Detect which cell encompasses the target text, then output its (x, y) center coordinate. 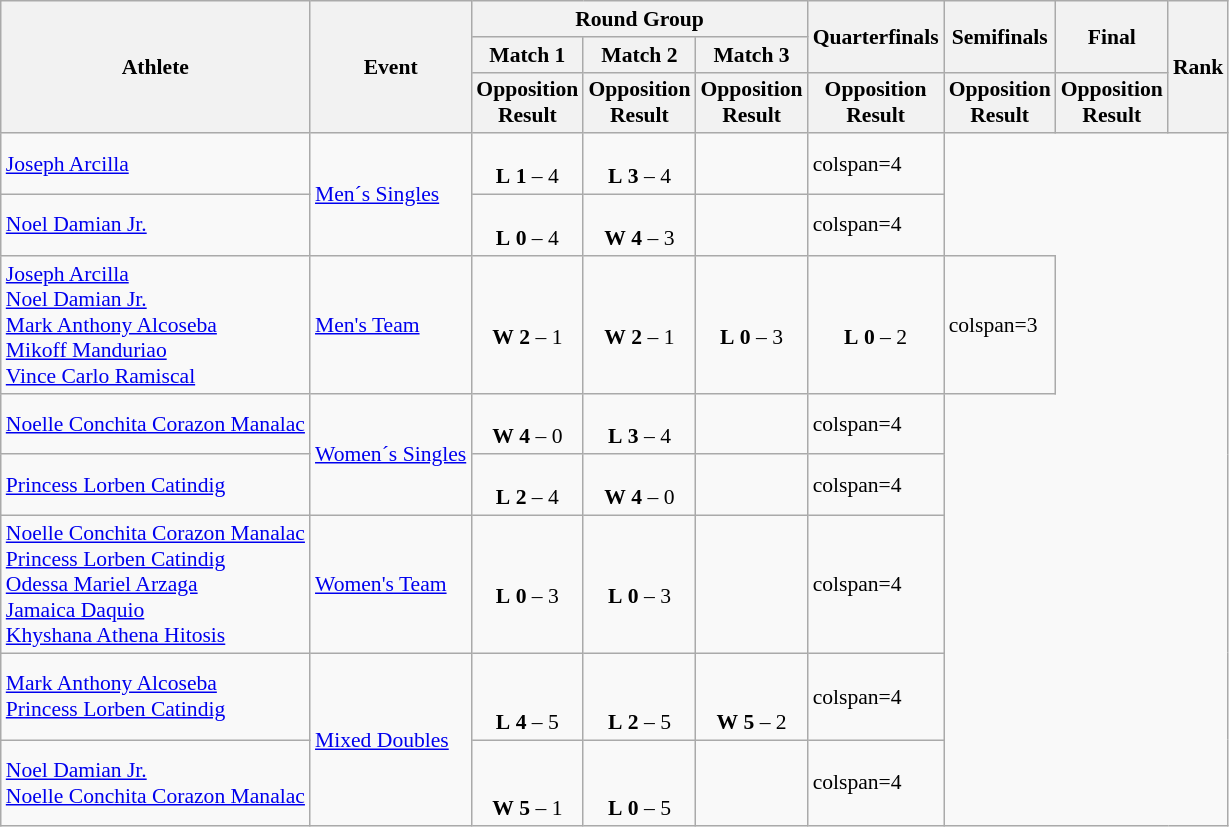
L 2 – 5 (639, 696)
L 0 – 5 (639, 784)
Women's Team (390, 585)
L 0 – 4 (527, 226)
Mark Anthony AlcosebaPrincess Lorben Catindig (156, 696)
Athlete (156, 67)
colspan=3 (1000, 325)
L 1 – 4 (527, 164)
Mixed Doubles (390, 740)
Joseph Arcilla (156, 164)
W 5 – 1 (527, 784)
Match 1 (527, 55)
Men´s Singles (390, 195)
Princess Lorben Catindig (156, 486)
Men's Team (390, 325)
W 5 – 2 (751, 696)
Joseph ArcillaNoel Damian Jr.Mark Anthony AlcosebaMikoff ManduriaoVince Carlo Ramiscal (156, 325)
L 4 – 5 (527, 696)
L 2 – 4 (527, 486)
Match 3 (751, 55)
Match 2 (639, 55)
Round Group (639, 19)
W 4 – 3 (639, 226)
Quarterfinals (876, 36)
Women´s Singles (390, 454)
Final (1112, 36)
Event (390, 67)
Noelle Conchita Corazon Manalac (156, 424)
L 0 – 2 (876, 325)
Noel Damian Jr.Noelle Conchita Corazon Manalac (156, 784)
Semifinals (1000, 36)
Rank (1198, 67)
Noelle Conchita Corazon ManalacPrincess Lorben CatindigOdessa Mariel ArzagaJamaica DaquioKhyshana Athena Hitosis (156, 585)
Noel Damian Jr. (156, 226)
